Provide the [X, Y] coordinate of the cell's center where the given text is located.  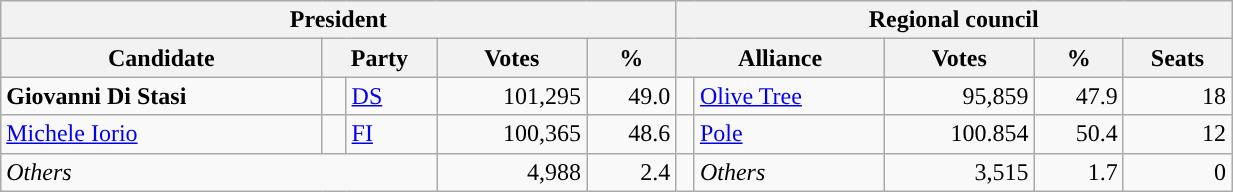
95,859 [959, 96]
1.7 [1078, 172]
Alliance [780, 58]
0 [1177, 172]
DS [392, 96]
2.4 [632, 172]
Michele Iorio [162, 134]
Candidate [162, 58]
100,365 [512, 134]
101,295 [512, 96]
3,515 [959, 172]
FI [392, 134]
18 [1177, 96]
50.4 [1078, 134]
Seats [1177, 58]
100.854 [959, 134]
48.6 [632, 134]
Regional council [954, 20]
Party [380, 58]
4,988 [512, 172]
Olive Tree [789, 96]
Giovanni Di Stasi [162, 96]
Pole [789, 134]
12 [1177, 134]
47.9 [1078, 96]
49.0 [632, 96]
President [338, 20]
